Pinpoint the cell where the given text exists, returning its (x, y) midpoint coordinate. 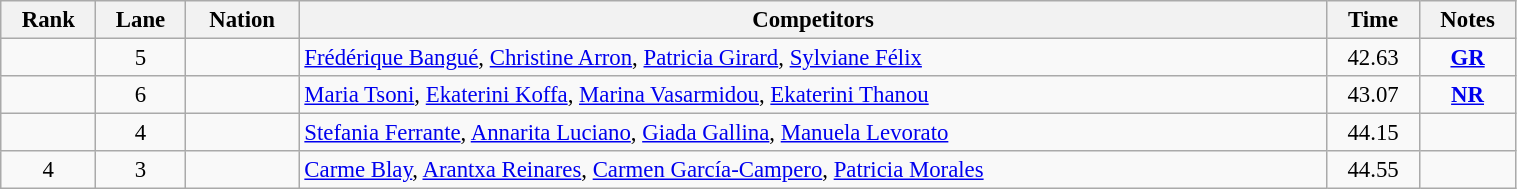
Competitors (813, 20)
Maria Tsoni, Ekaterini Koffa, Marina Vasarmidou, Ekaterini Thanou (813, 95)
Nation (242, 20)
Stefania Ferrante, Annarita Luciano, Giada Gallina, Manuela Levorato (813, 133)
Lane (140, 20)
Frédérique Bangué, Christine Arron, Patricia Girard, Sylviane Félix (813, 58)
44.55 (1373, 170)
Rank (48, 20)
42.63 (1373, 58)
6 (140, 95)
44.15 (1373, 133)
3 (140, 170)
GR (1468, 58)
Carme Blay, Arantxa Reinares, Carmen García-Campero, Patricia Morales (813, 170)
Notes (1468, 20)
5 (140, 58)
NR (1468, 95)
43.07 (1373, 95)
Time (1373, 20)
